Provide the [x, y] coordinate of the cell's center where the given text is located.  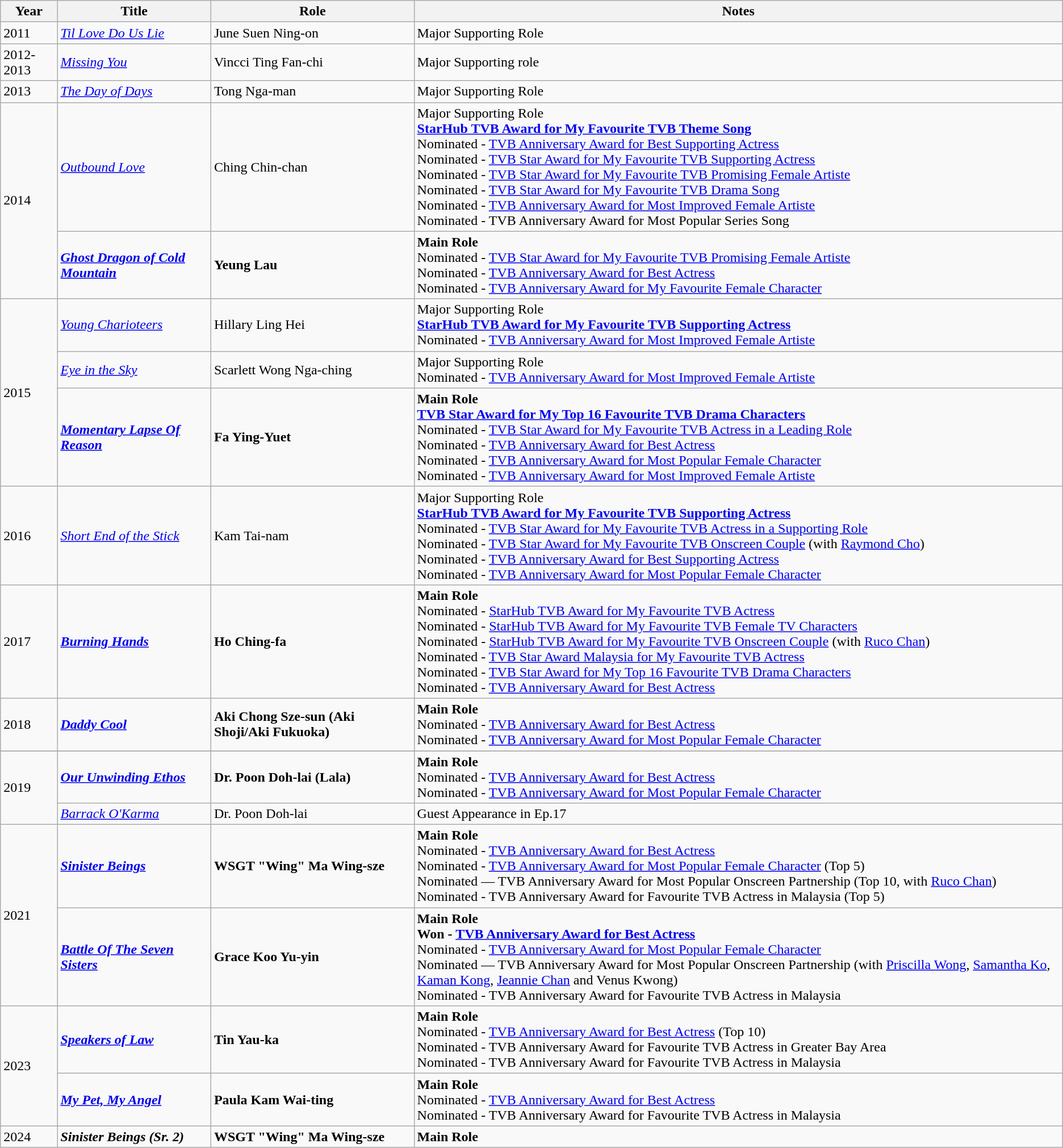
Barrack O'Karma [134, 814]
Fa Ying-Yuet [312, 437]
Notes [738, 11]
2021 [29, 916]
Tin Yau-ka [312, 1040]
Main Role Nominated - TVB Anniversary Award for Best Actress Nominated - TVB Anniversary Award for Most Popular Female Character [738, 777]
Young Charioteers [134, 325]
Guest Appearance in Ep.17 [738, 814]
The Day of Days [134, 91]
Sinister Beings [134, 866]
Major Supporting RoleNominated - TVB Anniversary Award for Most Improved Female Artiste [738, 369]
Major Supporting Role StarHub TVB Award for My Favourite TVB Supporting Actress Nominated - TVB Anniversary Award for Most Improved Female Artiste [738, 325]
2017 [29, 641]
2011 [29, 33]
Kam Tai-nam [312, 535]
Main Role [738, 1137]
Dr. Poon Doh-lai [312, 814]
Short End of the Stick [134, 535]
2024 [29, 1137]
Main Role Nominated - TVB Anniversary Award for Best ActressNominated - TVB Anniversary Award for Most Popular Female Character [738, 724]
My Pet, My Angel [134, 1100]
Tong Nga-man [312, 91]
Title [134, 11]
Year [29, 11]
2018 [29, 724]
Missing You [134, 62]
2015 [29, 393]
2019 [29, 788]
Role [312, 11]
Battle Of The Seven Sisters [134, 957]
Speakers of Law [134, 1040]
Ching Chin-chan [312, 167]
Grace Koo Yu-yin [312, 957]
2023 [29, 1066]
Ho Ching-fa [312, 641]
Momentary Lapse Of Reason [134, 437]
Eye in the Sky [134, 369]
Main Role Nominated - TVB Anniversary Award for Best Actress Nominated - TVB Anniversary Award for Favourite TVB Actress in Malaysia [738, 1100]
Vincci Ting Fan-chi [312, 62]
June Suen Ning-on [312, 33]
Daddy Cool [134, 724]
2012-2013 [29, 62]
Sinister Beings (Sr. 2) [134, 1137]
Dr. Poon Doh-lai (Lala) [312, 777]
2013 [29, 91]
2016 [29, 535]
Aki Chong Sze-sun (Aki Shoji/Aki Fukuoka) [312, 724]
Major Supporting role [738, 62]
Til Love Do Us Lie [134, 33]
2014 [29, 201]
Yeung Lau [312, 265]
Hillary Ling Hei [312, 325]
Burning Hands [134, 641]
Scarlett Wong Nga-ching [312, 369]
Paula Kam Wai-ting [312, 1100]
Our Unwinding Ethos [134, 777]
Outbound Love [134, 167]
Ghost Dragon of Cold Mountain [134, 265]
